Output the [X, Y] coordinate of the center of the cell containing the given text.  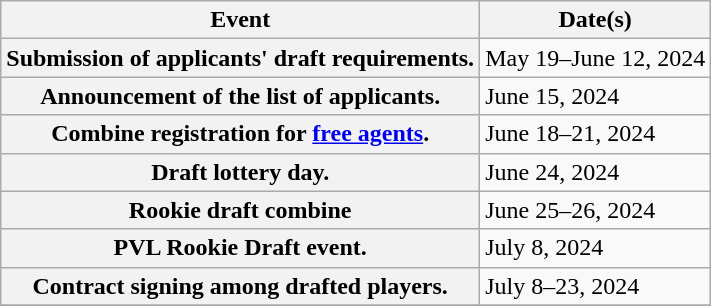
Combine registration for free agents. [240, 134]
Announcement of the list of applicants. [240, 96]
Draft lottery day. [240, 172]
June 25–26, 2024 [596, 210]
PVL Rookie Draft event. [240, 248]
July 8–23, 2024 [596, 286]
Contract signing among drafted players. [240, 286]
June 24, 2024 [596, 172]
Rookie draft combine [240, 210]
Event [240, 20]
June 15, 2024 [596, 96]
May 19–June 12, 2024 [596, 58]
Date(s) [596, 20]
July 8, 2024 [596, 248]
June 18–21, 2024 [596, 134]
Submission of applicants' draft requirements. [240, 58]
